Capture the cell that displays the provided text and extract its [x, y] central coordinate. 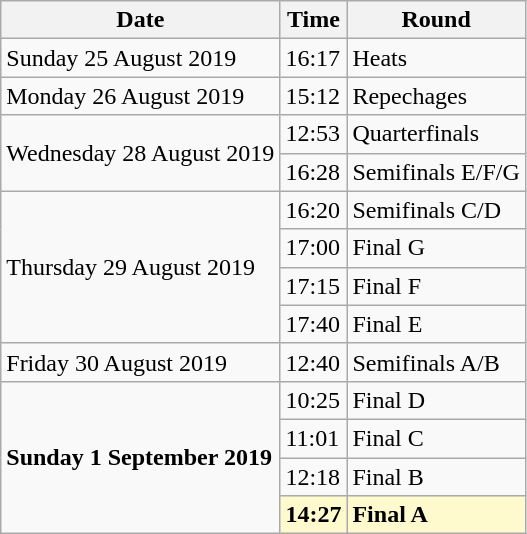
11:01 [314, 438]
Final E [436, 324]
Quarterfinals [436, 134]
15:12 [314, 96]
Semifinals A/B [436, 362]
16:28 [314, 172]
Final A [436, 515]
12:53 [314, 134]
Wednesday 28 August 2019 [140, 153]
Final G [436, 248]
Final F [436, 286]
17:40 [314, 324]
Sunday 25 August 2019 [140, 58]
Semifinals E/F/G [436, 172]
Sunday 1 September 2019 [140, 457]
12:40 [314, 362]
Repechages [436, 96]
14:27 [314, 515]
Final B [436, 477]
12:18 [314, 477]
Date [140, 20]
Final D [436, 400]
Final C [436, 438]
Semifinals C/D [436, 210]
10:25 [314, 400]
17:00 [314, 248]
Time [314, 20]
Monday 26 August 2019 [140, 96]
Round [436, 20]
17:15 [314, 286]
Friday 30 August 2019 [140, 362]
Heats [436, 58]
16:17 [314, 58]
Thursday 29 August 2019 [140, 267]
16:20 [314, 210]
